Search for the cell housing the specified text and yield its [x, y] center coordinate. 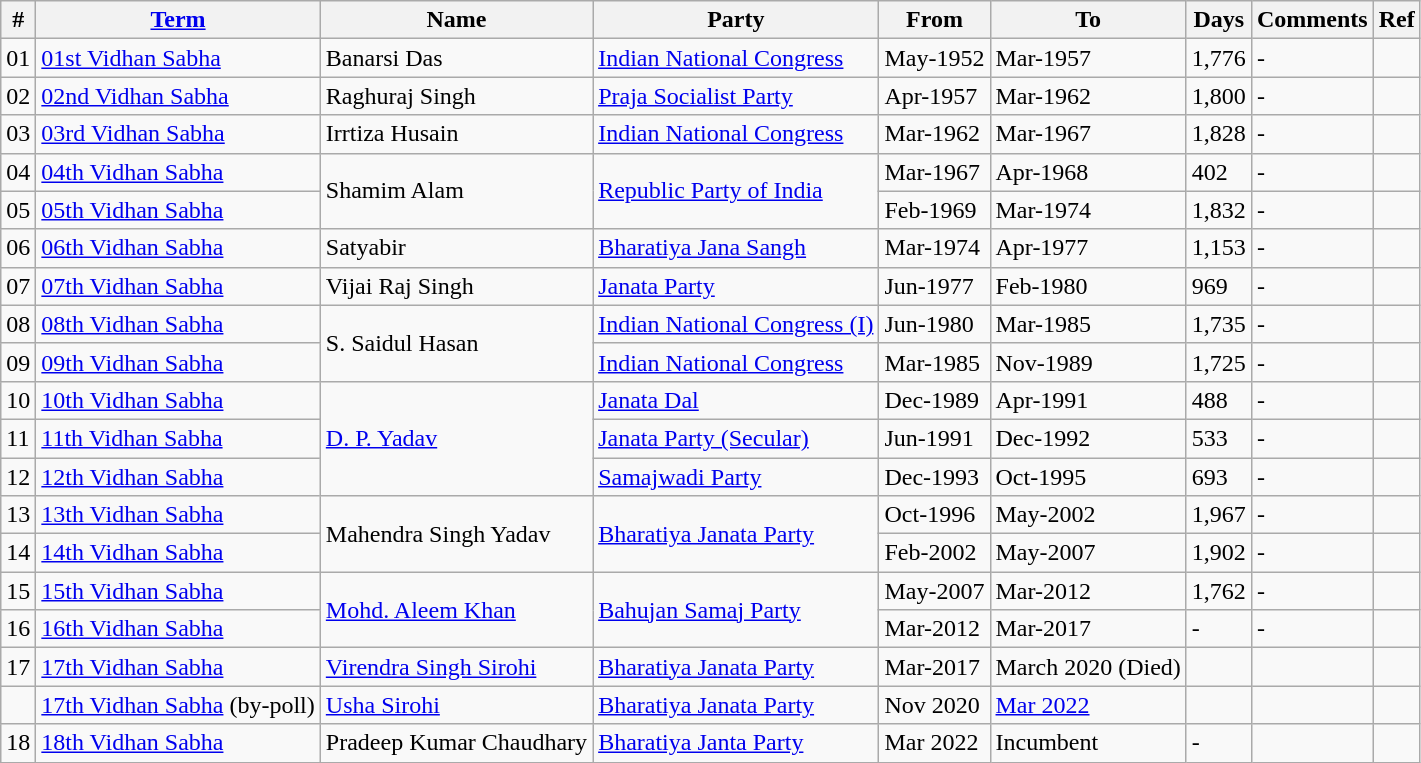
Apr-1977 [1088, 248]
13th Vidhan Sabha [178, 515]
Mohd. Aleem Khan [456, 610]
11 [18, 438]
Irrtiza Husain [456, 134]
01st Vidhan Sabha [178, 58]
15th Vidhan Sabha [178, 591]
Shamim Alam [456, 191]
Dec-1993 [934, 477]
12th Vidhan Sabha [178, 477]
Janata Dal [736, 400]
1,967 [1218, 515]
17 [18, 667]
Mahendra Singh Yadav [456, 534]
Feb-1980 [1088, 286]
1,776 [1218, 58]
Name [456, 20]
Incumbent [1088, 743]
488 [1218, 400]
Praja Socialist Party [736, 96]
09 [18, 362]
Days [1218, 20]
Apr-1991 [1088, 400]
May-1952 [934, 58]
Party [736, 20]
1,902 [1218, 553]
S. Saidul Hasan [456, 343]
Mar-1957 [1088, 58]
08 [18, 324]
Ref [1396, 20]
Oct-1996 [934, 515]
Banarsi Das [456, 58]
02nd Vidhan Sabha [178, 96]
15 [18, 591]
Jun-1977 [934, 286]
Bahujan Samaj Party [736, 610]
533 [1218, 438]
Dec-1992 [1088, 438]
Nov-1989 [1088, 362]
09th Vidhan Sabha [178, 362]
14 [18, 553]
Jun-1980 [934, 324]
05th Vidhan Sabha [178, 210]
Samajwadi Party [736, 477]
08th Vidhan Sabha [178, 324]
Apr-1957 [934, 96]
Oct-1995 [1088, 477]
01 [18, 58]
Bharatiya Jana Sangh [736, 248]
402 [1218, 172]
1,762 [1218, 591]
16 [18, 629]
969 [1218, 286]
10 [18, 400]
D. P. Yadav [456, 438]
02 [18, 96]
07th Vidhan Sabha [178, 286]
03rd Vidhan Sabha [178, 134]
18th Vidhan Sabha [178, 743]
17th Vidhan Sabha (by-poll) [178, 705]
Janata Party [736, 286]
13 [18, 515]
March 2020 (Died) [1088, 667]
Indian National Congress (I) [736, 324]
Virendra Singh Sirohi [456, 667]
07 [18, 286]
06 [18, 248]
Pradeep Kumar Chaudhary [456, 743]
10th Vidhan Sabha [178, 400]
12 [18, 477]
1,735 [1218, 324]
Janata Party (Secular) [736, 438]
1,832 [1218, 210]
From [934, 20]
Jun-1991 [934, 438]
May-2002 [1088, 515]
# [18, 20]
Vijai Raj Singh [456, 286]
Term [178, 20]
06th Vidhan Sabha [178, 248]
1,828 [1218, 134]
Feb-1969 [934, 210]
1,800 [1218, 96]
Bharatiya Janta Party [736, 743]
Raghuraj Singh [456, 96]
1,725 [1218, 362]
Feb-2002 [934, 553]
04 [18, 172]
Satyabir [456, 248]
04th Vidhan Sabha [178, 172]
14th Vidhan Sabha [178, 553]
Nov 2020 [934, 705]
To [1088, 20]
693 [1218, 477]
1,153 [1218, 248]
Republic Party of India [736, 191]
Apr-1968 [1088, 172]
18 [18, 743]
Dec-1989 [934, 400]
05 [18, 210]
11th Vidhan Sabha [178, 438]
Usha Sirohi [456, 705]
16th Vidhan Sabha [178, 629]
Comments [1312, 20]
03 [18, 134]
17th Vidhan Sabha [178, 667]
